Determine the [x, y] coordinate at the center of the cell enclosing the given text.  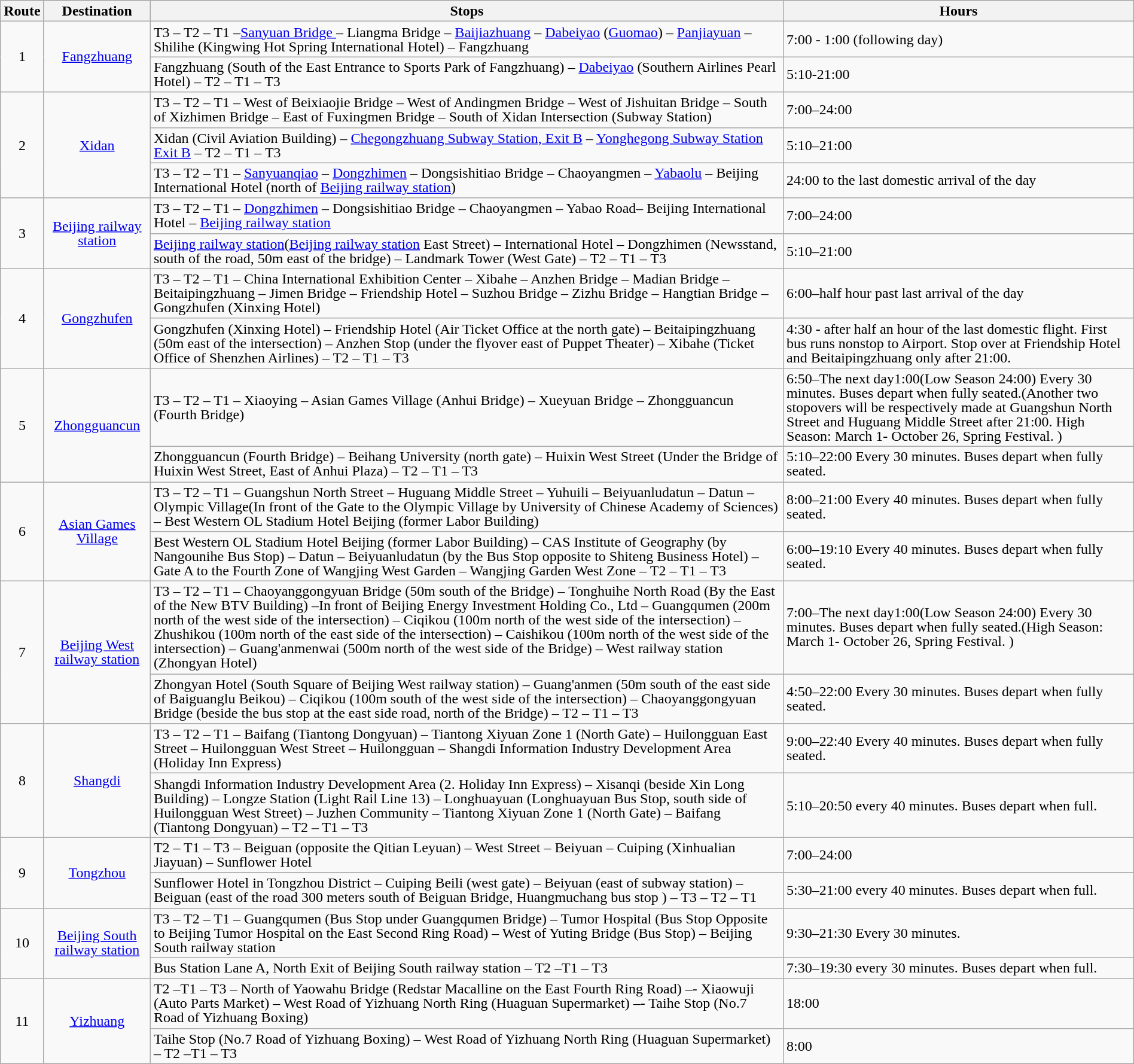
18:00 [959, 1004]
4 [22, 318]
9:00–22:40 Every 40 minutes. Buses depart when fully seated. [959, 749]
Xidan [97, 145]
11 [22, 1021]
5:30–21:00 every 40 minutes. Buses depart when full. [959, 890]
5:10–22:00 Every 30 minutes. Buses depart when fully seated. [959, 464]
Asian Games Village [97, 532]
9 [22, 873]
T3 – T2 – T1 – Xiaoying – Asian Games Village (Anhui Bridge) – Xueyuan Bridge – Zhongguancun (Fourth Bridge) [467, 407]
7:00–The next day1:00(Low Season 24:00) Every 30 minutes. Buses depart when fully seated.(High Season: March 1- October 26, Spring Festival. ) [959, 628]
4:50–22:00 Every 30 minutes. Buses depart when fully seated. [959, 699]
Fangzhuang (South of the East Entrance to Sports Park of Fangzhuang) – Dabeiyao (Southern Airlines Pearl Hotel) – T2 – T1 – T3 [467, 74]
Zhongguancun [97, 425]
Gongzhufen [97, 318]
Yizhuang [97, 1021]
Beijing West railway station [97, 653]
8:00–21:00 Every 40 minutes. Buses depart when fully seated. [959, 507]
9:30–21:30 Every 30 minutes. [959, 933]
Fangzhuang [97, 57]
T2 – T1 – T3 – Beiguan (opposite the Qitian Leyuan) – West Street – Beiyuan – Cuiping (Xinhualian Jiayuan) – Sunflower Hotel [467, 855]
10 [22, 943]
3 [22, 233]
1 [22, 57]
6:00–19:10 Every 40 minutes. Buses depart when fully seated. [959, 556]
24:00 to the last domestic arrival of the day [959, 181]
Xidan (Civil Aviation Building) – Chegongzhuang Subway Station, Exit B – Yonghegong Subway Station Exit B – T2 – T1 – T3 [467, 145]
Beijing railway station [97, 233]
Tongzhou [97, 873]
5:10-21:00 [959, 74]
Route [22, 11]
Beijing South railway station [97, 943]
7:00 - 1:00 (following day) [959, 39]
Taihe Stop (No.7 Road of Yizhuang Boxing) – West Road of Yizhuang North Ring (Huaguan Supermarket) – T2 –T1 – T3 [467, 1045]
2 [22, 145]
5 [22, 425]
Destination [97, 11]
8:00 [959, 1045]
Bus Station Lane A, North Exit of Beijing South railway station – T2 –T1 – T3 [467, 968]
7 [22, 653]
Shangdi [97, 781]
7:30–19:30 every 30 minutes. Buses depart when full. [959, 968]
8 [22, 781]
5:10–20:50 every 40 minutes. Buses depart when full. [959, 805]
Hours [959, 11]
Stops [467, 11]
6:00–half hour past last arrival of the day [959, 293]
6 [22, 532]
T3 – T2 – T1 – Dongzhimen – Dongsishitiao Bridge – Chaoyangmen – Yabao Road– Beijing International Hotel – Beijing railway station [467, 215]
